Locate the cell with the specified text and output its (X, Y) center coordinate. 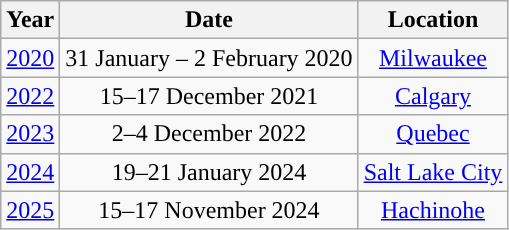
2022 (30, 96)
2024 (30, 172)
19–21 January 2024 (209, 172)
Milwaukee (433, 58)
2–4 December 2022 (209, 134)
2023 (30, 134)
2025 (30, 210)
Hachinohe (433, 210)
2020 (30, 58)
Location (433, 20)
Calgary (433, 96)
15–17 December 2021 (209, 96)
31 January – 2 February 2020 (209, 58)
15–17 November 2024 (209, 210)
Date (209, 20)
Year (30, 20)
Salt Lake City (433, 172)
Quebec (433, 134)
